Return [x, y] of the center of cell containing provided text 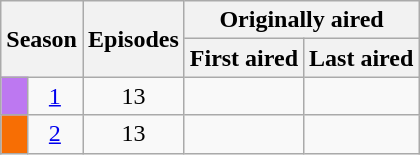
Last aired [362, 58]
1 [54, 96]
2 [54, 134]
Season [42, 39]
Originally aired [302, 20]
First aired [244, 58]
Episodes [133, 39]
